Return (X, Y) of the center of cell containing provided text 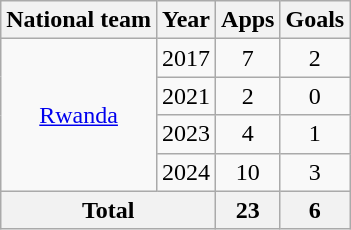
Total (108, 210)
2024 (186, 172)
10 (248, 172)
2023 (186, 134)
1 (315, 134)
Rwanda (79, 115)
2021 (186, 96)
4 (248, 134)
7 (248, 58)
6 (315, 210)
3 (315, 172)
Year (186, 20)
Apps (248, 20)
2017 (186, 58)
National team (79, 20)
0 (315, 96)
23 (248, 210)
Goals (315, 20)
